Capture the cell that displays the provided text and extract its [x, y] central coordinate. 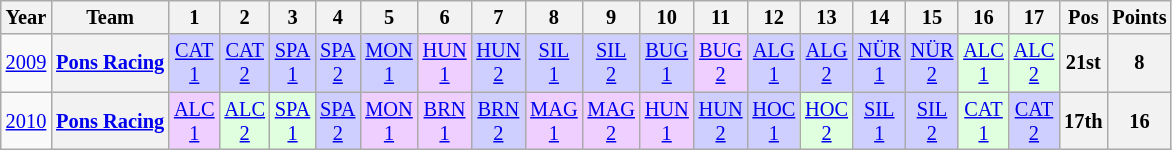
ALG1 [774, 63]
10 [667, 17]
17 [1034, 17]
BRN1 [445, 121]
3 [292, 17]
7 [498, 17]
BRN2 [498, 121]
17th [1083, 121]
MAG1 [554, 121]
Team [110, 17]
BUG1 [667, 63]
9 [612, 17]
12 [774, 17]
15 [932, 17]
BUG2 [721, 63]
NÜR2 [932, 63]
Points [1139, 17]
14 [880, 17]
2010 [26, 121]
13 [826, 17]
NÜR1 [880, 63]
Year [26, 17]
6 [445, 17]
2 [244, 17]
21st [1083, 63]
2009 [26, 63]
11 [721, 17]
Pos [1083, 17]
5 [388, 17]
4 [338, 17]
MAG2 [612, 121]
HOC1 [774, 121]
HOC2 [826, 121]
1 [194, 17]
ALG2 [826, 63]
